Provide the [x, y] coordinate of the cell's center where the given text is located.  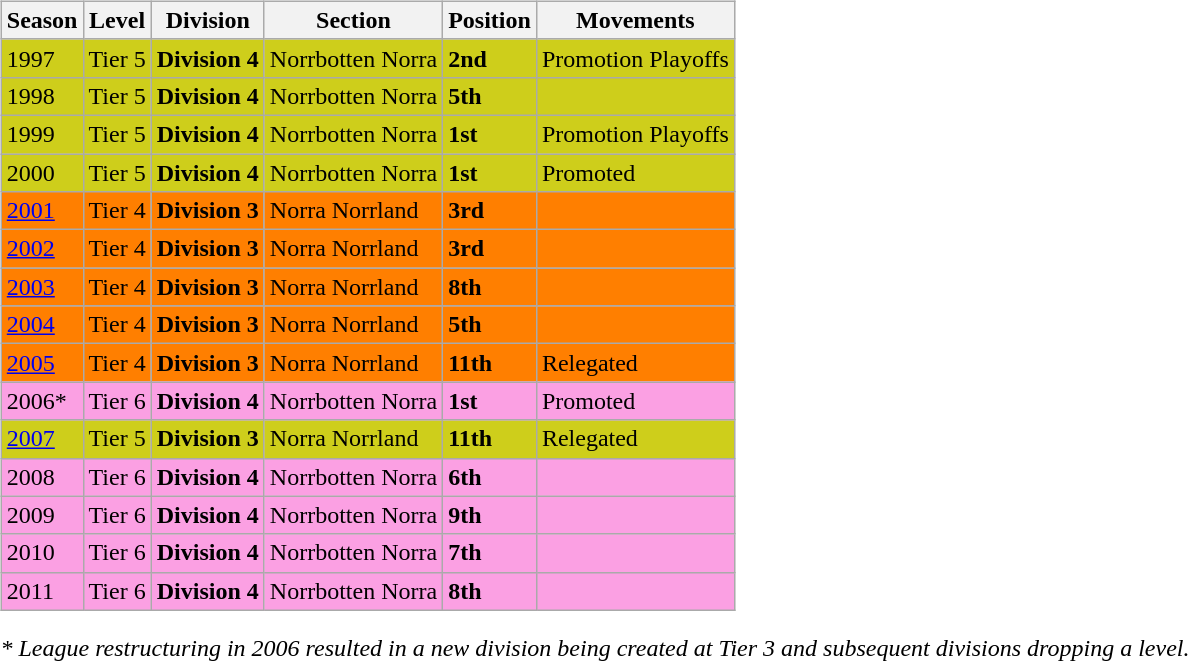
2003 [42, 287]
9th [490, 515]
Division [208, 20]
2011 [42, 591]
2006* [42, 401]
Season [42, 20]
Movements [635, 20]
1999 [42, 134]
2004 [42, 325]
2009 [42, 515]
Section [353, 20]
Position [490, 20]
7th [490, 553]
2008 [42, 477]
2nd [490, 58]
1997 [42, 58]
1998 [42, 96]
6th [490, 477]
2007 [42, 439]
2005 [42, 363]
2001 [42, 211]
2000 [42, 173]
Level [117, 20]
2002 [42, 249]
2010 [42, 553]
